Find where the given text appears and provide that cell's center as [X, Y] coordinate. 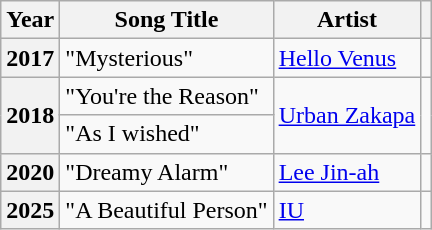
Year [30, 20]
Artist [347, 20]
Lee Jin-ah [347, 172]
2018 [30, 115]
"Mysterious" [166, 58]
2025 [30, 210]
2020 [30, 172]
IU [347, 210]
2017 [30, 58]
"As I wished" [166, 134]
"Dreamy Alarm" [166, 172]
Song Title [166, 20]
"You're the Reason" [166, 96]
Urban Zakapa [347, 115]
Hello Venus [347, 58]
"A Beautiful Person" [166, 210]
